Extract the (x, y) coordinate from the center of the cell holding the provided text.  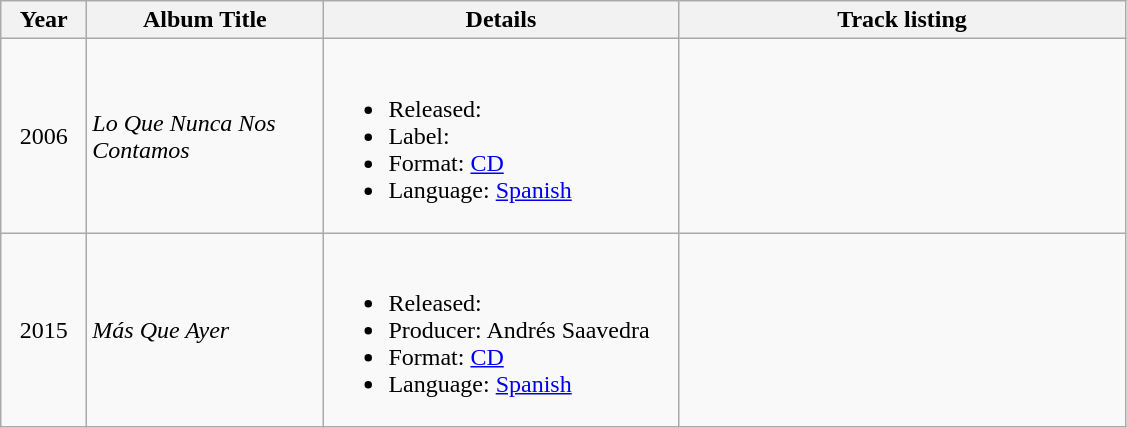
Track listing (902, 20)
Released:Label:Format: CDLanguage: Spanish (501, 136)
2006 (44, 136)
2015 (44, 330)
Más Que Ayer (205, 330)
Year (44, 20)
Album Title (205, 20)
Details (501, 20)
Released:Producer: Andrés SaavedraFormat: CDLanguage: Spanish (501, 330)
Lo Que Nunca Nos Contamos (205, 136)
